Output the (x, y) coordinate of the center of the cell containing the given text.  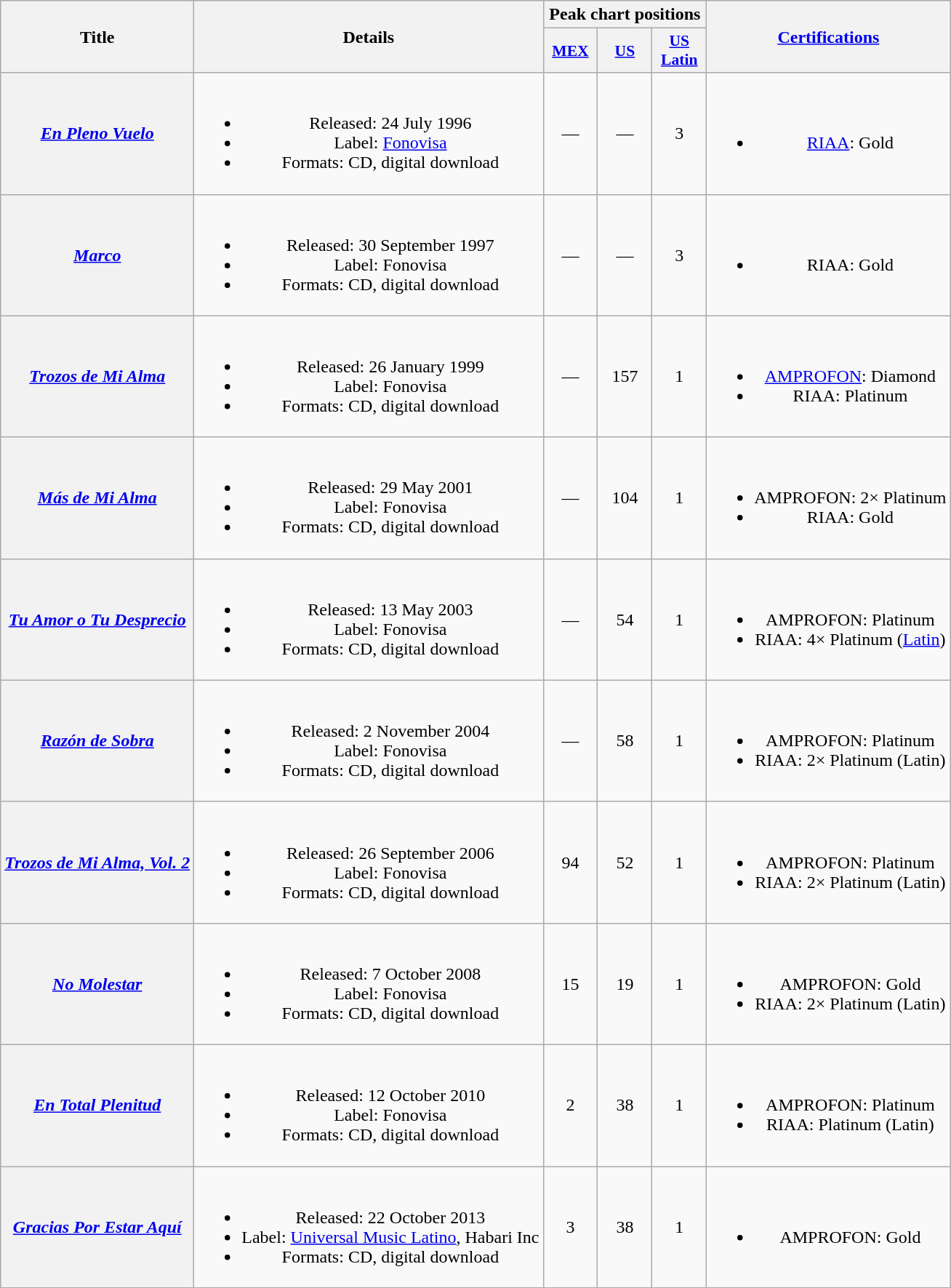
AMPROFON: PlatinumRIAA: Platinum (Latin) (829, 1105)
AMPROFON: GoldRIAA: 2× Platinum (Latin) (829, 983)
Más de Mi Alma (97, 497)
Released: 29 May 2001Label: FonovisaFormats: CD, digital download (369, 497)
19 (625, 983)
US (625, 51)
Marco (97, 255)
Trozos de Mi Alma, Vol. 2 (97, 863)
94 (570, 863)
Released: 7 October 2008Label: FonovisaFormats: CD, digital download (369, 983)
2 (570, 1105)
58 (625, 740)
Gracias Por Estar Aquí (97, 1228)
AMPROFON: DiamondRIAA: Platinum (829, 377)
Released: 12 October 2010Label: FonovisaFormats: CD, digital download (369, 1105)
En Pleno Vuelo (97, 134)
Released: 22 October 2013Label: Universal Music Latino, Habari IncFormats: CD, digital download (369, 1228)
Released: 26 September 2006Label: FonovisaFormats: CD, digital download (369, 863)
AMPROFON: PlatinumRIAA: 4× Platinum (Latin) (829, 620)
No Molestar (97, 983)
Certifications (829, 36)
Released: 13 May 2003Label: FonovisaFormats: CD, digital download (369, 620)
52 (625, 863)
54 (625, 620)
104 (625, 497)
157 (625, 377)
Released: 2 November 2004Label: FonovisaFormats: CD, digital download (369, 740)
Tu Amor o Tu Desprecio (97, 620)
Released: 30 September 1997Label: FonovisaFormats: CD, digital download (369, 255)
Details (369, 36)
En Total Plenitud (97, 1105)
AMPROFON: Gold (829, 1228)
Peak chart positions (625, 15)
15 (570, 983)
MEX (570, 51)
Title (97, 36)
Trozos de Mi Alma (97, 377)
USLatin (679, 51)
Razón de Sobra (97, 740)
AMPROFON: 2× PlatinumRIAA: Gold (829, 497)
Released: 26 January 1999Label: FonovisaFormats: CD, digital download (369, 377)
Released: 24 July 1996Label: FonovisaFormats: CD, digital download (369, 134)
